Search for the cell housing the specified text and yield its (x, y) center coordinate. 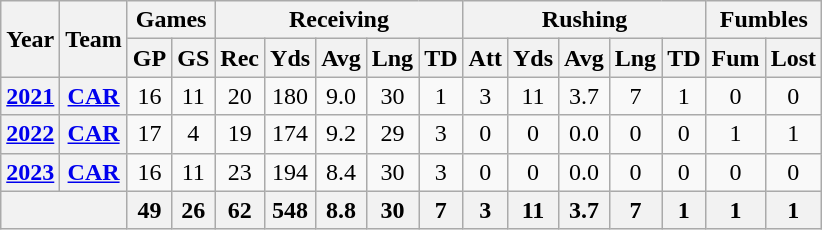
2023 (30, 172)
GS (194, 58)
4 (194, 134)
GP (149, 58)
49 (149, 210)
Fum (736, 58)
174 (290, 134)
548 (290, 210)
8.4 (342, 172)
Lost (793, 58)
9.2 (342, 134)
Att (485, 58)
8.8 (342, 210)
Rushing (584, 20)
20 (240, 96)
9.0 (342, 96)
194 (290, 172)
19 (240, 134)
Receiving (339, 20)
23 (240, 172)
Team (94, 39)
Rec (240, 58)
2021 (30, 96)
Fumbles (764, 20)
180 (290, 96)
Games (170, 20)
62 (240, 210)
17 (149, 134)
26 (194, 210)
Year (30, 39)
2022 (30, 134)
29 (392, 134)
